Identify which cell holds the provided text, then report its [x, y] central coordinate. 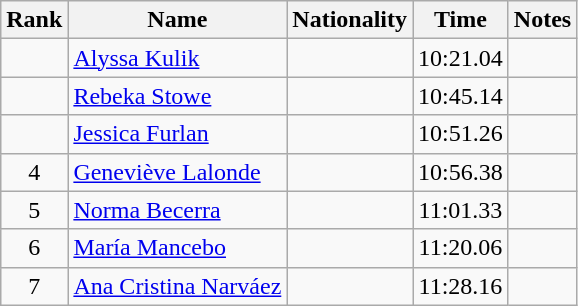
Norma Becerra [178, 210]
Alyssa Kulik [178, 58]
Jessica Furlan [178, 134]
10:51.26 [461, 134]
7 [34, 286]
10:21.04 [461, 58]
Name [178, 20]
María Mancebo [178, 248]
Rank [34, 20]
11:20.06 [461, 248]
Nationality [350, 20]
10:56.38 [461, 172]
Time [461, 20]
4 [34, 172]
Geneviève Lalonde [178, 172]
10:45.14 [461, 96]
5 [34, 210]
11:01.33 [461, 210]
Notes [542, 20]
6 [34, 248]
Rebeka Stowe [178, 96]
11:28.16 [461, 286]
Ana Cristina Narváez [178, 286]
